Determine the [x, y] coordinate at the center of the cell enclosing the given text.  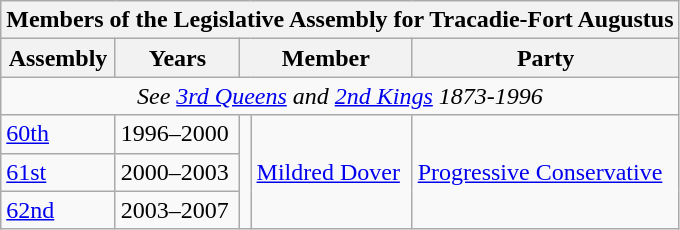
See 3rd Queens and 2nd Kings 1873-1996 [340, 96]
Years [177, 58]
2003–2007 [177, 210]
Progressive Conservative [546, 172]
1996–2000 [177, 134]
62nd [58, 210]
Member [326, 58]
2000–2003 [177, 172]
Mildred Dover [332, 172]
60th [58, 134]
Party [546, 58]
Assembly [58, 58]
61st [58, 172]
Members of the Legislative Assembly for Tracadie-Fort Augustus [340, 20]
